Pinpoint the cell where the given text exists, returning its (x, y) midpoint coordinate. 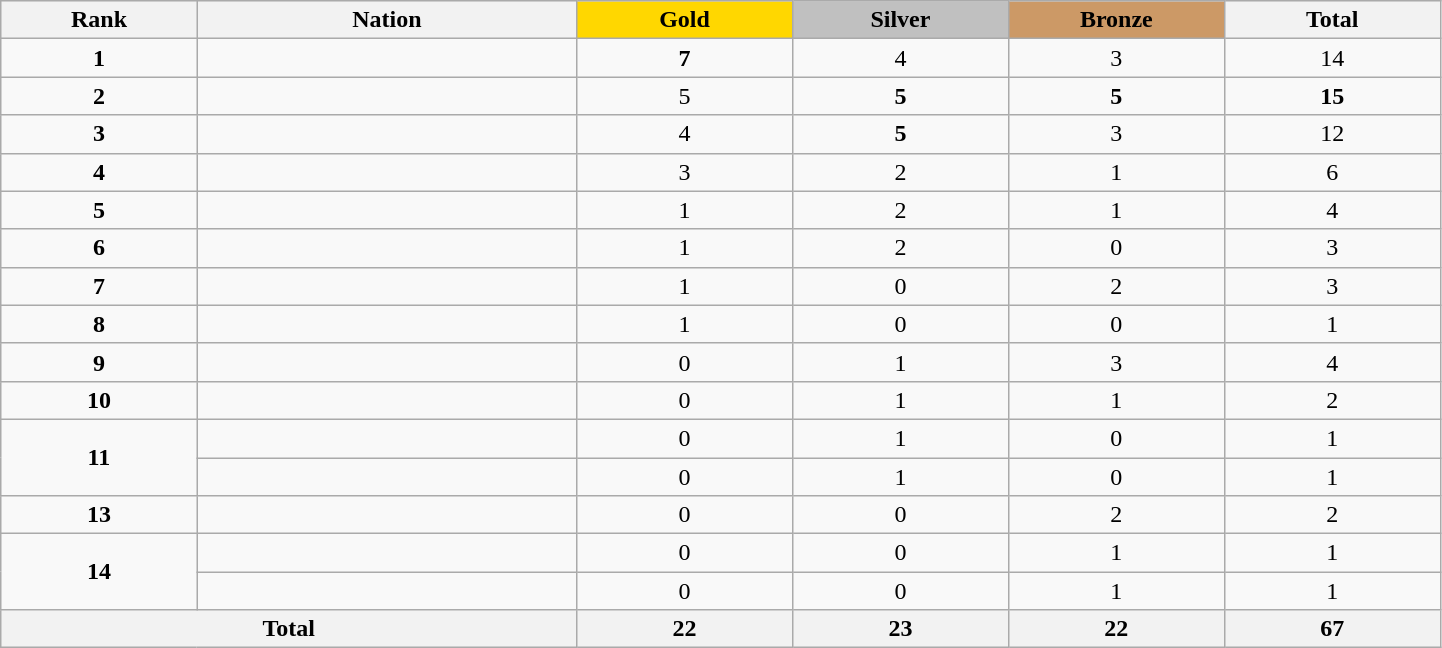
Rank (99, 20)
Nation (386, 20)
Gold (685, 20)
23 (900, 629)
8 (99, 324)
Silver (900, 20)
67 (1332, 629)
9 (99, 362)
11 (99, 457)
13 (99, 515)
15 (1332, 96)
12 (1332, 134)
10 (99, 400)
Bronze (1116, 20)
